Identify which cell holds the provided text, then report its [x, y] central coordinate. 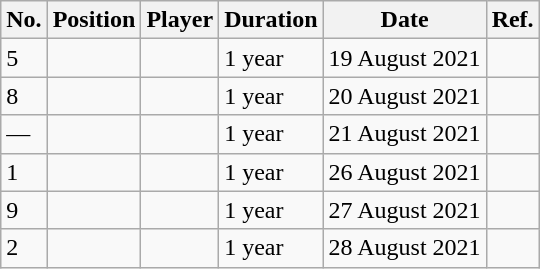
20 August 2021 [404, 96]
26 August 2021 [404, 172]
Date [404, 20]
28 August 2021 [404, 248]
19 August 2021 [404, 58]
Player [180, 20]
21 August 2021 [404, 134]
27 August 2021 [404, 210]
9 [24, 210]
Duration [271, 20]
No. [24, 20]
Position [94, 20]
1 [24, 172]
Ref. [512, 20]
5 [24, 58]
— [24, 134]
2 [24, 248]
8 [24, 96]
